Scan for the cell matching the given text and deliver its [x, y] coordinate at center. 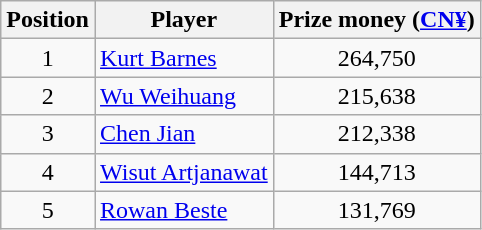
264,750 [376, 58]
Player [184, 20]
Prize money (CN¥) [376, 20]
1 [48, 58]
Position [48, 20]
131,769 [376, 210]
Rowan Beste [184, 210]
212,338 [376, 134]
215,638 [376, 96]
5 [48, 210]
144,713 [376, 172]
Kurt Barnes [184, 58]
3 [48, 134]
4 [48, 172]
2 [48, 96]
Wu Weihuang [184, 96]
Wisut Artjanawat [184, 172]
Chen Jian [184, 134]
